For the text-containing cell, return its midpoint in [x, y] coordinate format. 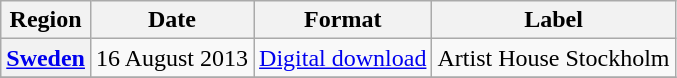
Date [172, 20]
16 August 2013 [172, 58]
Region [46, 20]
Artist House Stockholm [554, 58]
Format [343, 20]
Label [554, 20]
Sweden [46, 58]
Digital download [343, 58]
